Provide the (X, Y) coordinate of the cell's center where the given text is located.  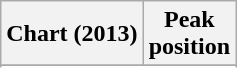
Peakposition (189, 34)
Chart (2013) (72, 34)
